Return [x, y] of the center of cell containing provided text 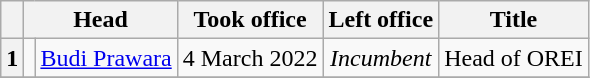
Budi Prawara [106, 58]
Left office [381, 20]
Head [100, 20]
Incumbent [381, 58]
Title [514, 20]
4 March 2022 [250, 58]
Head of OREI [514, 58]
1 [12, 58]
Took office [250, 20]
